Pinpoint the cell where the given text exists, returning its [x, y] midpoint coordinate. 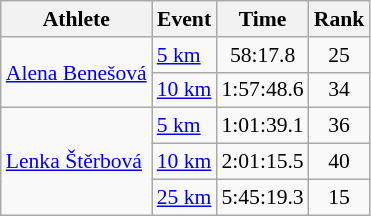
34 [340, 90]
25 km [184, 197]
15 [340, 197]
2:01:15.5 [262, 162]
Lenka Štěrbová [76, 162]
1:57:48.6 [262, 90]
Time [262, 19]
36 [340, 126]
40 [340, 162]
1:01:39.1 [262, 126]
Event [184, 19]
Rank [340, 19]
58:17.8 [262, 55]
25 [340, 55]
5:45:19.3 [262, 197]
Alena Benešová [76, 72]
Athlete [76, 19]
